Capture the cell that displays the provided text and extract its (X, Y) central coordinate. 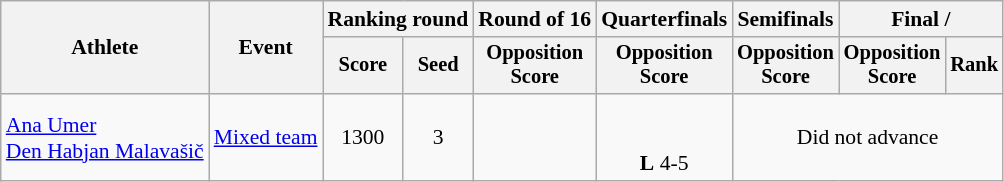
Mixed team (266, 138)
Semifinals (786, 19)
L 4-5 (664, 138)
Ranking round (398, 19)
Quarterfinals (664, 19)
Score (364, 66)
Ana UmerDen Habjan Malavašič (105, 138)
Rank (974, 66)
3 (438, 138)
Event (266, 48)
Round of 16 (534, 19)
1300 (364, 138)
Did not advance (868, 138)
Seed (438, 66)
Final / (921, 19)
Athlete (105, 48)
